Detect which cell encompasses the target text, then output its [x, y] center coordinate. 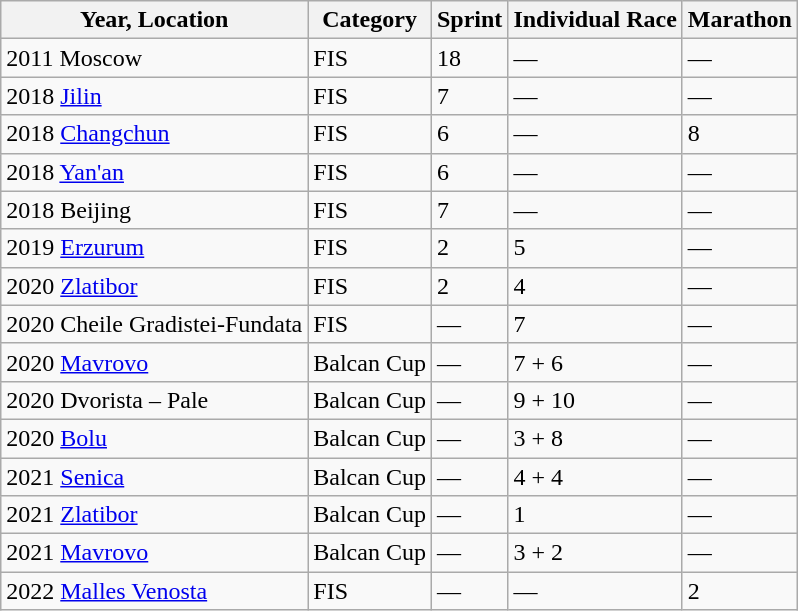
2022 Malles Venosta [154, 591]
Category [370, 20]
2021 Senica [154, 477]
3 + 2 [595, 553]
2019 Erzurum [154, 248]
4 + 4 [595, 477]
2020 Mavrovo [154, 362]
5 [595, 248]
7 + 6 [595, 362]
2011 Moscow [154, 58]
2018 Yan'an [154, 172]
Marathon [740, 20]
2020 Cheile Gradistei-Fundata [154, 324]
Year, Location [154, 20]
9 + 10 [595, 400]
2021 Mavrovo [154, 553]
2018 Changchun [154, 134]
4 [595, 286]
2021 Zlatibor [154, 515]
1 [595, 515]
2018 Jilin [154, 96]
Sprint [469, 20]
Individual Race [595, 20]
3 + 8 [595, 438]
2020 Bolu [154, 438]
2018 Beijing [154, 210]
2020 Zlatibor [154, 286]
8 [740, 134]
18 [469, 58]
2020 Dvorista – Pale [154, 400]
